Detect which cell encompasses the target text, then output its (x, y) center coordinate. 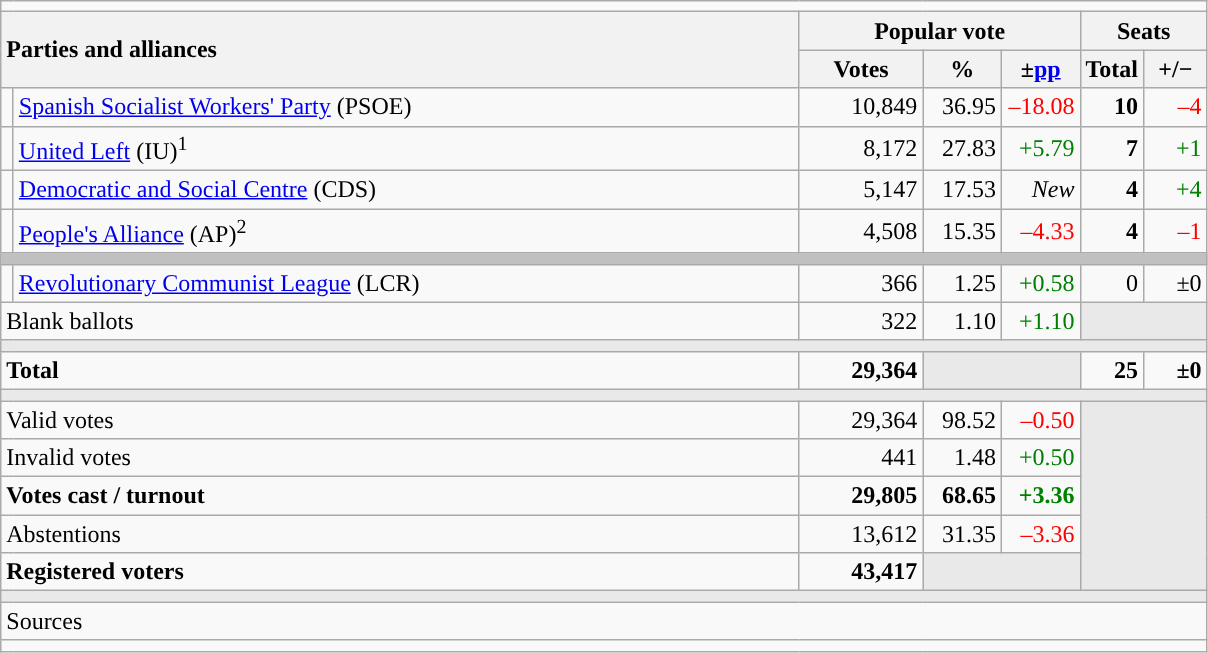
+5.79 (1040, 148)
Registered voters (400, 572)
Sources (604, 621)
31.35 (962, 534)
Revolutionary Communist League (LCR) (406, 283)
–3.36 (1040, 534)
8,172 (861, 148)
People's Alliance (AP)2 (406, 232)
Popular vote (940, 31)
Democratic and Social Centre (CDS) (406, 190)
–1 (1176, 232)
Abstentions (400, 534)
+1 (1176, 148)
7 (1112, 148)
Spanish Socialist Workers' Party (PSOE) (406, 107)
Seats (1144, 31)
–18.08 (1040, 107)
Valid votes (400, 420)
36.95 (962, 107)
Invalid votes (400, 458)
Votes cast / turnout (400, 496)
United Left (IU)1 (406, 148)
4,508 (861, 232)
% (962, 69)
25 (1112, 370)
13,612 (861, 534)
1.48 (962, 458)
27.83 (962, 148)
–4.33 (1040, 232)
1.10 (962, 321)
366 (861, 283)
Votes (861, 69)
5,147 (861, 190)
0 (1112, 283)
17.53 (962, 190)
+0.50 (1040, 458)
+0.58 (1040, 283)
98.52 (962, 420)
±pp (1040, 69)
10,849 (861, 107)
1.25 (962, 283)
New (1040, 190)
68.65 (962, 496)
Parties and alliances (400, 50)
441 (861, 458)
–0.50 (1040, 420)
+1.10 (1040, 321)
–4 (1176, 107)
43,417 (861, 572)
Blank ballots (400, 321)
10 (1112, 107)
15.35 (962, 232)
+/− (1176, 69)
+3.36 (1040, 496)
322 (861, 321)
29,805 (861, 496)
+4 (1176, 190)
